Locate the cell with the specified text and output its (x, y) center coordinate. 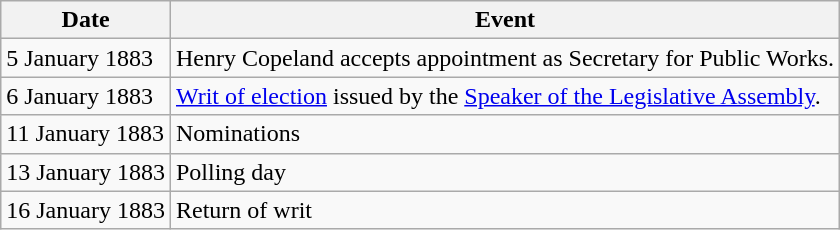
Henry Copeland accepts appointment as Secretary for Public Works. (504, 58)
Event (504, 20)
Return of writ (504, 210)
16 January 1883 (86, 210)
5 January 1883 (86, 58)
13 January 1883 (86, 172)
11 January 1883 (86, 134)
Date (86, 20)
Writ of election issued by the Speaker of the Legislative Assembly. (504, 96)
Polling day (504, 172)
6 January 1883 (86, 96)
Nominations (504, 134)
